Determine the (X, Y) coordinate at the center of the cell enclosing the given text.  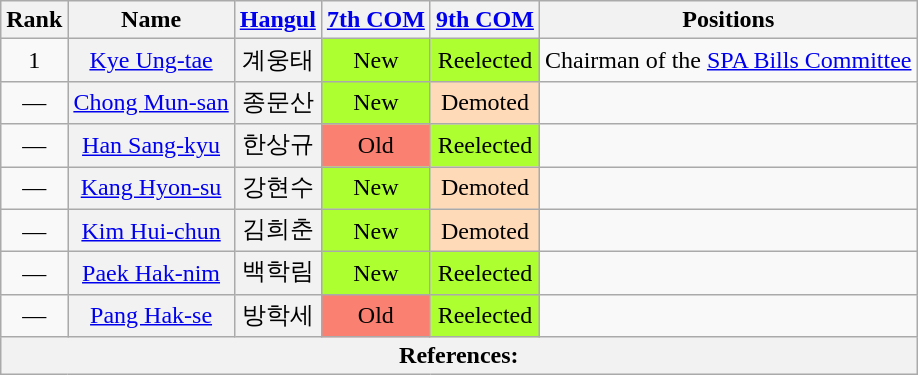
References: (459, 356)
김희춘 (278, 230)
Kim Hui-chun (151, 230)
Han Sang-kyu (151, 146)
백학림 (278, 274)
Kang Hyon-su (151, 188)
1 (34, 60)
Paek Hak-nim (151, 274)
Pang Hak-se (151, 316)
방학세 (278, 316)
계웅태 (278, 60)
Chairman of the SPA Bills Committee (728, 60)
강현수 (278, 188)
Hangul (278, 20)
7th COM (376, 20)
Positions (728, 20)
Kye Ung-tae (151, 60)
Chong Mun-san (151, 102)
Name (151, 20)
한상규 (278, 146)
Rank (34, 20)
9th COM (484, 20)
종문산 (278, 102)
